Return the [X, Y] coordinate for the center point of the cell that contains the specified text.  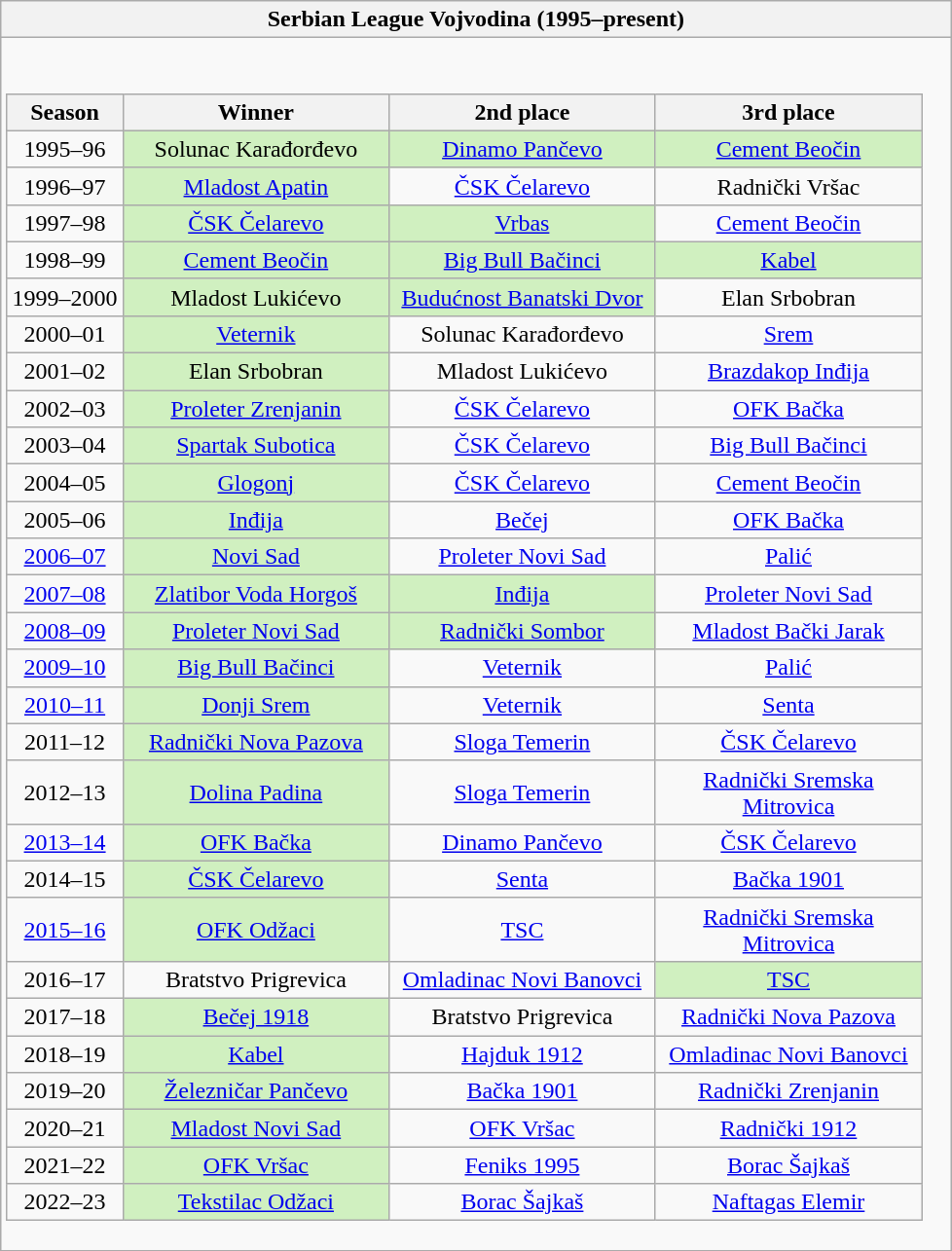
Mladost Novi Sad [256, 1128]
2006–07 [64, 557]
2007–08 [64, 594]
2021–22 [64, 1165]
Tekstilac Odžaci [256, 1202]
2004–05 [64, 483]
2016–17 [64, 979]
1999–2000 [64, 297]
2008–09 [64, 631]
1998–99 [64, 260]
Železničar Pančevo [256, 1091]
Budućnost Banatski Dvor [523, 297]
1997–98 [64, 223]
2020–21 [64, 1128]
Vrbas [523, 223]
2022–23 [64, 1202]
Brazdakop Inđija [788, 372]
Srem [788, 334]
2000–01 [64, 334]
2017–18 [64, 1017]
2013–14 [64, 842]
2003–04 [64, 446]
2011–12 [64, 742]
2014–15 [64, 879]
Proleter Zrenjanin [256, 409]
Bečej 1918 [256, 1017]
Mladost Apatin [256, 186]
Radnički Sombor [523, 631]
Feniks 1995 [523, 1165]
2005–06 [64, 520]
Glogonj [256, 483]
Novi Sad [256, 557]
3rd place [788, 112]
2018–19 [64, 1054]
Zlatibor Voda Horgoš [256, 594]
Dolina Padina [256, 792]
1996–97 [64, 186]
Hajduk 1912 [523, 1054]
2012–13 [64, 792]
2019–20 [64, 1091]
Radnički Zrenjanin [788, 1091]
Bečej [523, 520]
Naftagas Elemir [788, 1202]
1995–96 [64, 149]
Season [64, 112]
2001–02 [64, 372]
2009–10 [64, 668]
Winner [256, 112]
Radnički 1912 [788, 1128]
Spartak Subotica [256, 446]
2002–03 [64, 409]
Mladost Bački Jarak [788, 631]
OFK Odžaci [256, 929]
Radnički Vršac [788, 186]
Serbian League Vojvodina (1995–present) [476, 19]
2015–16 [64, 929]
2010–11 [64, 705]
2nd place [523, 112]
Donji Srem [256, 705]
